Detect which cell encompasses the target text, then output its [x, y] center coordinate. 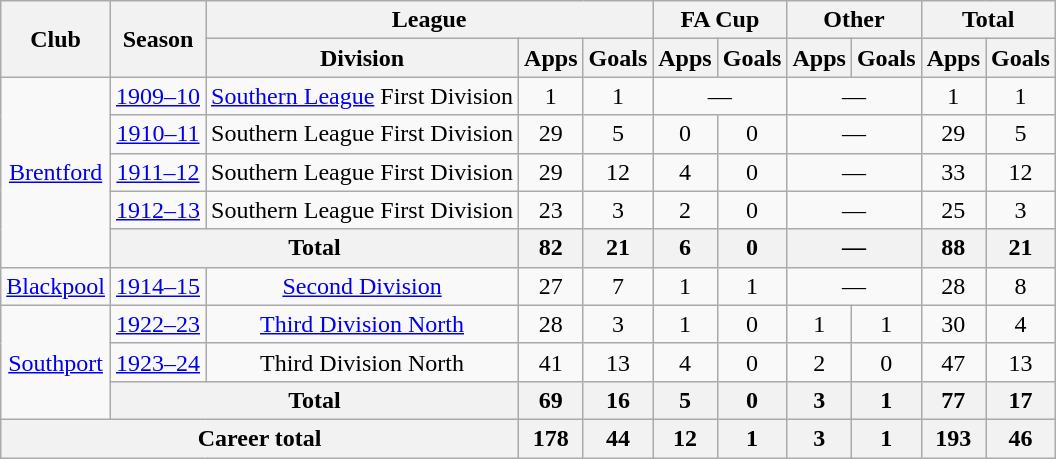
Season [158, 39]
Blackpool [56, 286]
88 [953, 248]
69 [551, 400]
6 [685, 248]
23 [551, 210]
1914–15 [158, 286]
193 [953, 438]
Career total [260, 438]
1909–10 [158, 96]
Southport [56, 362]
77 [953, 400]
25 [953, 210]
Brentford [56, 172]
1922–23 [158, 324]
1911–12 [158, 172]
7 [618, 286]
44 [618, 438]
41 [551, 362]
27 [551, 286]
FA Cup [720, 20]
Club [56, 39]
82 [551, 248]
League [430, 20]
Second Division [362, 286]
Division [362, 58]
47 [953, 362]
Other [854, 20]
8 [1021, 286]
16 [618, 400]
1923–24 [158, 362]
17 [1021, 400]
178 [551, 438]
1912–13 [158, 210]
33 [953, 172]
30 [953, 324]
1910–11 [158, 134]
46 [1021, 438]
